Capture the cell that displays the provided text and extract its [x, y] central coordinate. 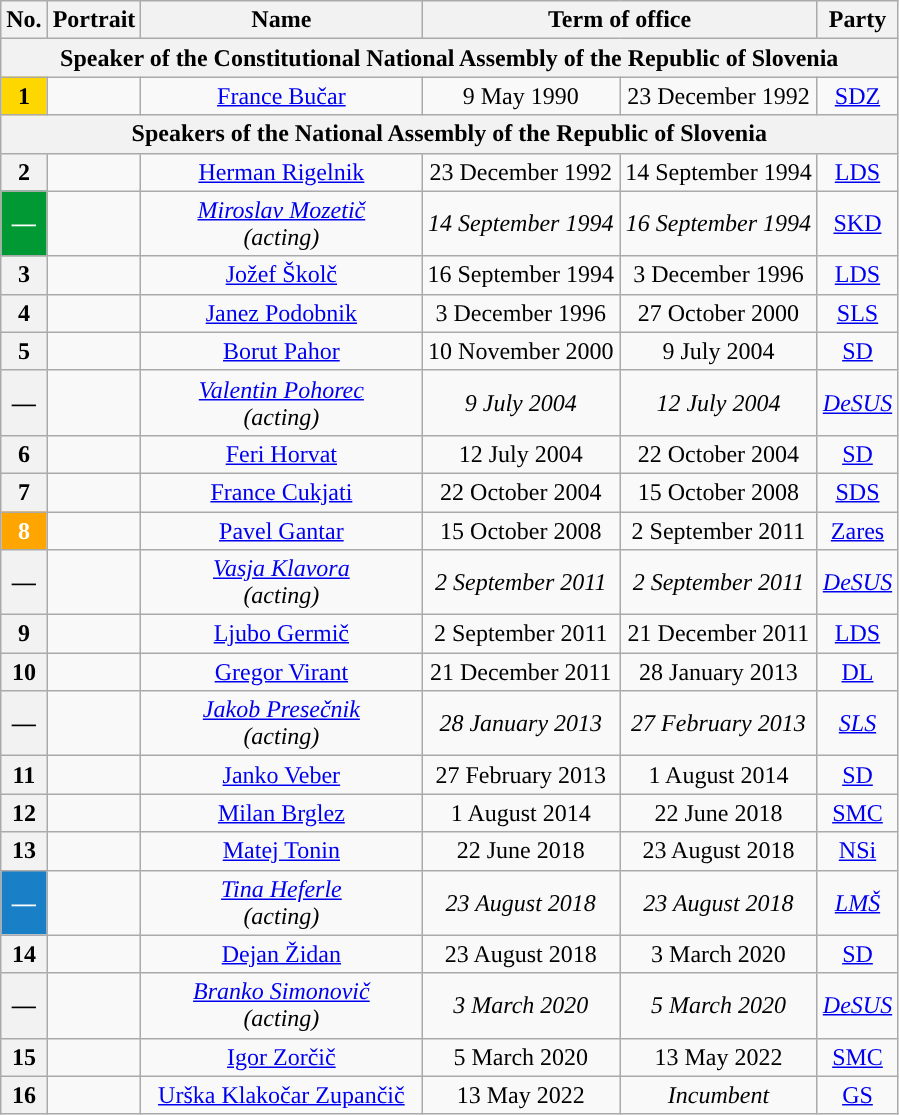
7 [24, 492]
Gregor Virant [282, 672]
9 May 1990 [521, 96]
Matej Tonin [282, 851]
16 [24, 1095]
11 [24, 775]
Speaker of the Constitutional National Assembly of the Republic of Slovenia [450, 58]
10 [24, 672]
SDS [857, 492]
Incumbent [719, 1095]
1 [24, 96]
NSi [857, 851]
Ljubo Germič [282, 634]
Jožef Školč [282, 275]
Borut Pahor [282, 351]
No. [24, 20]
France Cukjati [282, 492]
Herman Rigelnik [282, 172]
12 [24, 813]
Speakers of the National Assembly of the Republic of Slovenia [450, 134]
8 [24, 531]
9 [24, 634]
LMŠ [857, 902]
Milan Brglez [282, 813]
14 [24, 954]
2 [24, 172]
27 October 2000 [719, 313]
10 November 2000 [521, 351]
Dejan Židan [282, 954]
13 [24, 851]
Pavel Gantar [282, 531]
4 [24, 313]
Zares [857, 531]
Urška Klakočar Zupančič [282, 1095]
Vasja Klavora(acting) [282, 582]
5 [24, 351]
6 [24, 454]
Igor Zorčič [282, 1057]
Term of office [620, 20]
3 [24, 275]
SKD [857, 224]
Portrait [94, 20]
Miroslav Mozetič(acting) [282, 224]
Party [857, 20]
Branko Simonovič(acting) [282, 1006]
Jakob Presečnik(acting) [282, 724]
DL [857, 672]
SDZ [857, 96]
GS [857, 1095]
France Bučar [282, 96]
Name [282, 20]
Tina Heferle(acting) [282, 902]
Janez Podobnik [282, 313]
Feri Horvat [282, 454]
15 [24, 1057]
Janko Veber [282, 775]
Valentin Pohorec(acting) [282, 402]
